Return (x, y) of the center of cell containing provided text 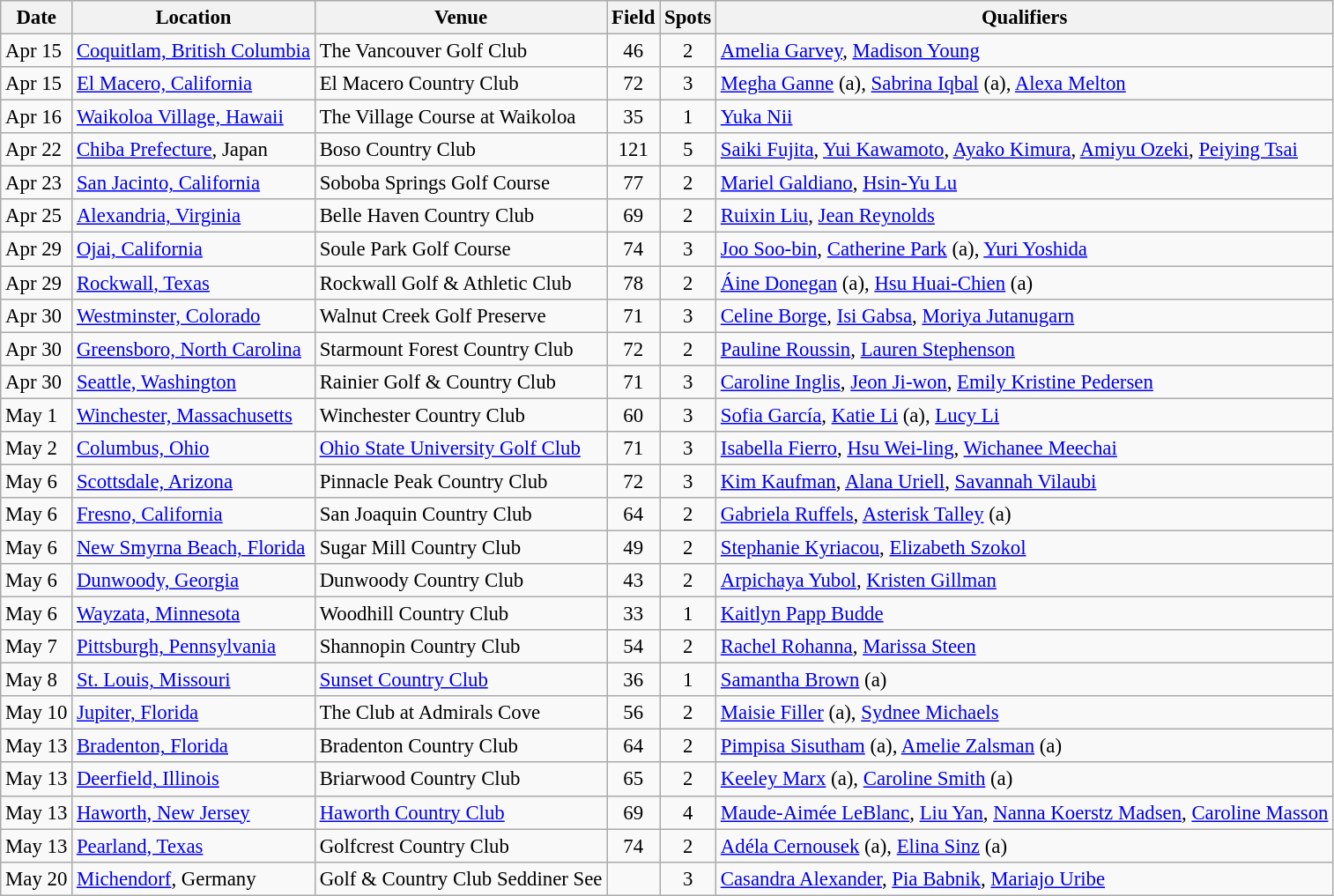
Walnut Creek Golf Preserve (460, 315)
May 10 (37, 713)
Spots (688, 18)
Áine Donegan (a), Hsu Huai-Chien (a) (1025, 283)
Ojai, California (194, 249)
Chiba Prefecture, Japan (194, 150)
56 (634, 713)
Woodhill Country Club (460, 614)
Ohio State University Golf Club (460, 448)
Stephanie Kyriacou, Elizabeth Szokol (1025, 547)
Gabriela Ruffels, Asterisk Talley (a) (1025, 515)
Samantha Brown (a) (1025, 680)
May 8 (37, 680)
Casandra Alexander, Pia Babnik, Mariajo Uribe (1025, 878)
121 (634, 150)
May 1 (37, 415)
Rockwall, Texas (194, 283)
Rainier Golf & Country Club (460, 381)
Pittsburgh, Pennsylvania (194, 647)
54 (634, 647)
Pauline Roussin, Lauren Stephenson (1025, 349)
Greensboro, North Carolina (194, 349)
Rockwall Golf & Athletic Club (460, 283)
Apr 16 (37, 117)
Golf & Country Club Seddiner See (460, 878)
Kaitlyn Papp Budde (1025, 614)
Westminster, Colorado (194, 315)
Amelia Garvey, Madison Young (1025, 51)
Bradenton Country Club (460, 746)
33 (634, 614)
Winchester, Massachusetts (194, 415)
Coquitlam, British Columbia (194, 51)
Pearland, Texas (194, 846)
Sugar Mill Country Club (460, 547)
Ruixin Liu, Jean Reynolds (1025, 216)
Maisie Filler (a), Sydnee Michaels (1025, 713)
Winchester Country Club (460, 415)
Waikoloa Village, Hawaii (194, 117)
Apr 25 (37, 216)
Soboba Springs Golf Course (460, 183)
Caroline Inglis, Jeon Ji-won, Emily Kristine Pedersen (1025, 381)
El Macero Country Club (460, 84)
77 (634, 183)
Keeley Marx (a), Caroline Smith (a) (1025, 780)
46 (634, 51)
Joo Soo-bin, Catherine Park (a), Yuri Yoshida (1025, 249)
Qualifiers (1025, 18)
Briarwood Country Club (460, 780)
78 (634, 283)
43 (634, 581)
Boso Country Club (460, 150)
May 7 (37, 647)
Belle Haven Country Club (460, 216)
Sunset Country Club (460, 680)
Adéla Cernousek (a), Elina Sinz (a) (1025, 846)
Megha Ganne (a), Sabrina Iqbal (a), Alexa Melton (1025, 84)
Apr 22 (37, 150)
Location (194, 18)
Golfcrest Country Club (460, 846)
The Vancouver Golf Club (460, 51)
Shannopin Country Club (460, 647)
60 (634, 415)
Isabella Fierro, Hsu Wei-ling, Wichanee Meechai (1025, 448)
Columbus, Ohio (194, 448)
Alexandria, Virginia (194, 216)
Dunwoody, Georgia (194, 581)
Michendorf, Germany (194, 878)
Date (37, 18)
Sofia García, Katie Li (a), Lucy Li (1025, 415)
Venue (460, 18)
65 (634, 780)
Mariel Galdiano, Hsin-Yu Lu (1025, 183)
35 (634, 117)
Haworth Country Club (460, 812)
Saiki Fujita, Yui Kawamoto, Ayako Kimura, Amiyu Ozeki, Peiying Tsai (1025, 150)
Deerfield, Illinois (194, 780)
Arpichaya Yubol, Kristen Gillman (1025, 581)
Maude-Aimée LeBlanc, Liu Yan, Nanna Koerstz Madsen, Caroline Masson (1025, 812)
Pimpisa Sisutham (a), Amelie Zalsman (a) (1025, 746)
Dunwoody Country Club (460, 581)
The Club at Admirals Cove (460, 713)
May 2 (37, 448)
Pinnacle Peak Country Club (460, 481)
Rachel Rohanna, Marissa Steen (1025, 647)
Bradenton, Florida (194, 746)
Apr 23 (37, 183)
Soule Park Golf Course (460, 249)
5 (688, 150)
Jupiter, Florida (194, 713)
Wayzata, Minnesota (194, 614)
Kim Kaufman, Alana Uriell, Savannah Vilaubi (1025, 481)
St. Louis, Missouri (194, 680)
36 (634, 680)
Yuka Nii (1025, 117)
Haworth, New Jersey (194, 812)
4 (688, 812)
New Smyrna Beach, Florida (194, 547)
The Village Course at Waikoloa (460, 117)
Scottsdale, Arizona (194, 481)
Field (634, 18)
May 20 (37, 878)
Seattle, Washington (194, 381)
El Macero, California (194, 84)
Fresno, California (194, 515)
San Joaquin Country Club (460, 515)
Celine Borge, Isi Gabsa, Moriya Jutanugarn (1025, 315)
Starmount Forest Country Club (460, 349)
San Jacinto, California (194, 183)
49 (634, 547)
